Capture the cell that displays the provided text and extract its (X, Y) central coordinate. 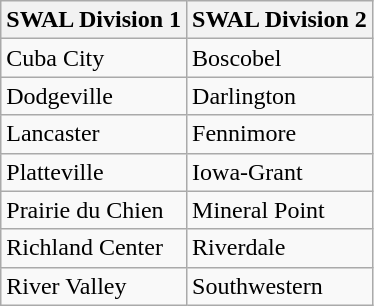
Prairie du Chien (94, 210)
Iowa-Grant (280, 172)
SWAL Division 2 (280, 20)
Dodgeville (94, 96)
Darlington (280, 96)
Fennimore (280, 134)
Mineral Point (280, 210)
Richland Center (94, 248)
Lancaster (94, 134)
Platteville (94, 172)
SWAL Division 1 (94, 20)
Boscobel (280, 58)
Cuba City (94, 58)
River Valley (94, 286)
Riverdale (280, 248)
Southwestern (280, 286)
